Pinpoint the cell where the given text exists, returning its (x, y) midpoint coordinate. 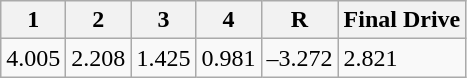
4.005 (34, 58)
1.425 (164, 58)
1 (34, 20)
2.821 (402, 58)
2 (98, 20)
0.981 (228, 58)
3 (164, 20)
–3.272 (300, 58)
2.208 (98, 58)
4 (228, 20)
R (300, 20)
Final Drive (402, 20)
